Output the (X, Y) coordinate of the center of the cell containing the given text.  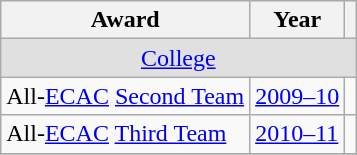
College (178, 58)
All-ECAC Second Team (126, 96)
2009–10 (298, 96)
2010–11 (298, 134)
Year (298, 20)
Award (126, 20)
All-ECAC Third Team (126, 134)
